Extract the (x, y) coordinate from the center of the cell holding the provided text.  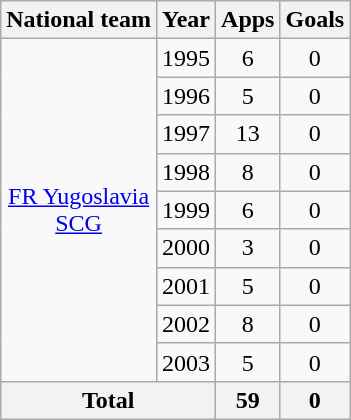
1995 (186, 58)
59 (248, 400)
2002 (186, 324)
2000 (186, 248)
1999 (186, 210)
FR YugoslaviaSCG (79, 210)
2003 (186, 362)
3 (248, 248)
13 (248, 134)
2001 (186, 286)
Year (186, 20)
1996 (186, 96)
Apps (248, 20)
National team (79, 20)
Total (108, 400)
1998 (186, 172)
Goals (315, 20)
1997 (186, 134)
